For the text-containing cell, return its midpoint in [x, y] coordinate format. 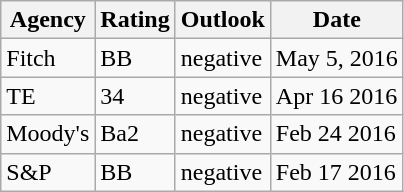
Outlook [222, 20]
S&P [48, 172]
Agency [48, 20]
Moody's [48, 134]
May 5, 2016 [336, 58]
Ba2 [135, 134]
Apr 16 2016 [336, 96]
Feb 24 2016 [336, 134]
Fitch [48, 58]
34 [135, 96]
TE [48, 96]
Date [336, 20]
Rating [135, 20]
Feb 17 2016 [336, 172]
